Identify which cell holds the provided text, then report its (x, y) central coordinate. 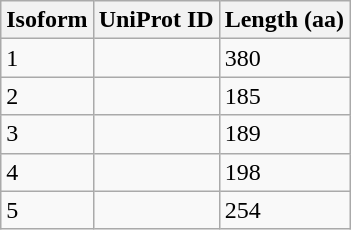
1 (47, 58)
380 (284, 58)
198 (284, 172)
189 (284, 134)
3 (47, 134)
Isoform (47, 20)
4 (47, 172)
254 (284, 210)
185 (284, 96)
2 (47, 96)
5 (47, 210)
UniProt ID (156, 20)
Length (aa) (284, 20)
